From the cell containing the given text, extract its center point as [x, y] coordinate. 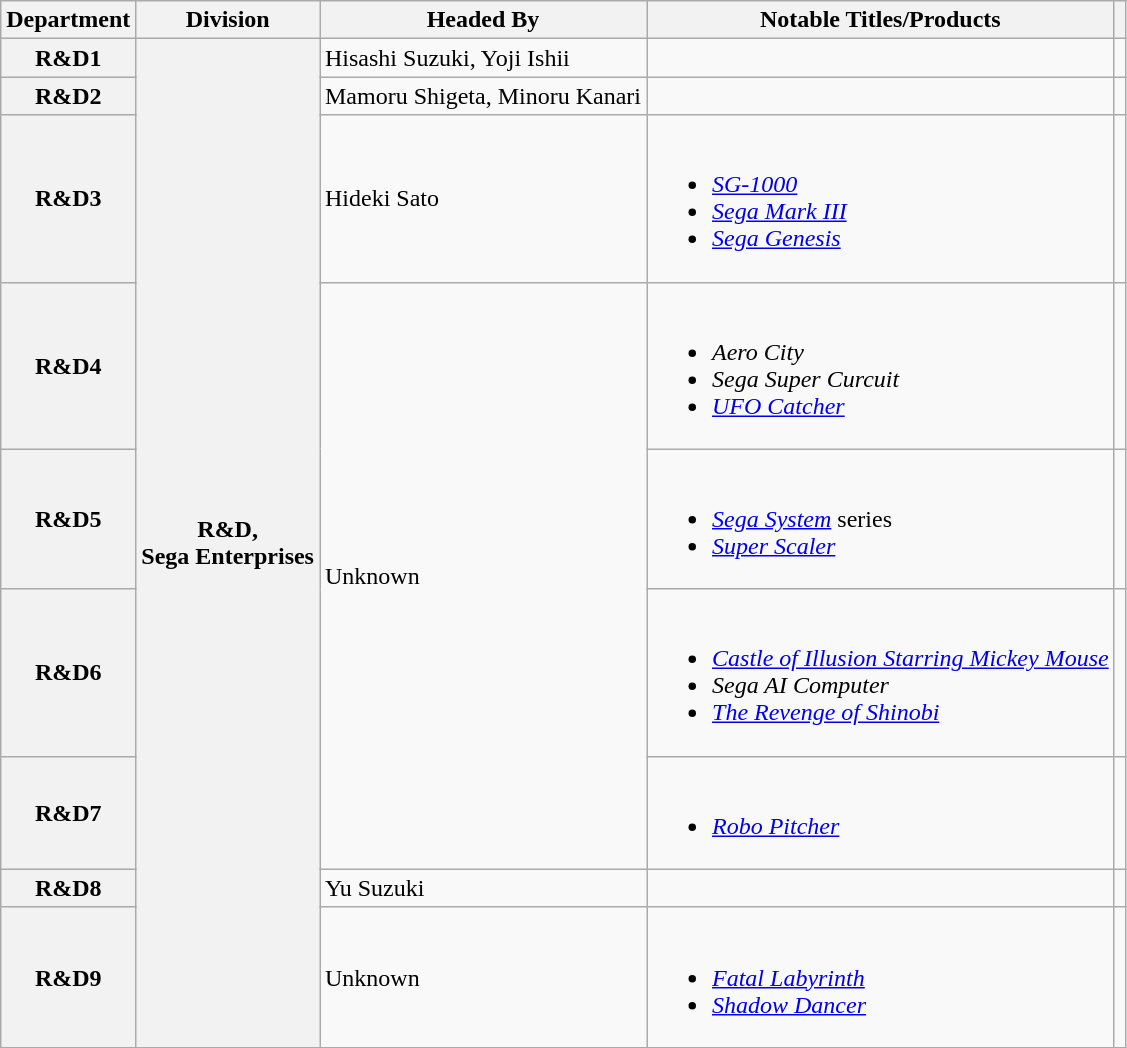
Aero CitySega Super CurcuitUFO Catcher [880, 366]
R&D5 [68, 519]
Division [228, 20]
Hideki Sato [484, 198]
SG-1000Sega Mark IIISega Genesis [880, 198]
Fatal LabyrinthShadow Dancer [880, 977]
R&D7 [68, 812]
R&D4 [68, 366]
R&D,Sega Enterprises [228, 544]
R&D6 [68, 672]
Notable Titles/Products [880, 20]
Department [68, 20]
Sega System seriesSuper Scaler [880, 519]
R&D3 [68, 198]
Castle of Illusion Starring Mickey MouseSega AI ComputerThe Revenge of Shinobi [880, 672]
R&D2 [68, 96]
Hisashi Suzuki, Yoji Ishii [484, 58]
Yu Suzuki [484, 888]
R&D9 [68, 977]
R&D8 [68, 888]
R&D1 [68, 58]
Headed By [484, 20]
Mamoru Shigeta, Minoru Kanari [484, 96]
Robo Pitcher [880, 812]
